Capture the cell that displays the provided text and extract its [X, Y] central coordinate. 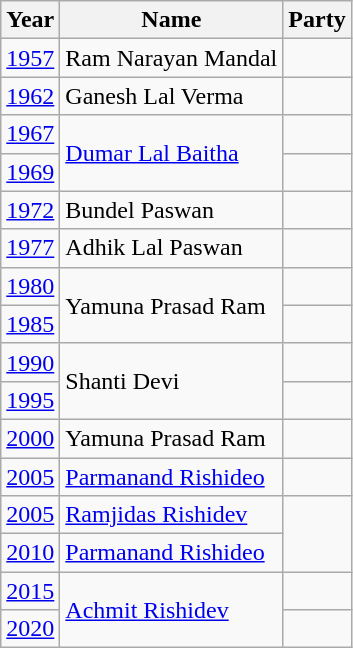
2000 [30, 438]
1969 [30, 172]
Party [317, 20]
2020 [30, 629]
2010 [30, 553]
1972 [30, 210]
1977 [30, 248]
Name [172, 20]
1957 [30, 58]
1967 [30, 134]
2015 [30, 591]
1962 [30, 96]
Ramjidas Rishidev [172, 515]
Year [30, 20]
Ram Narayan Mandal [172, 58]
1995 [30, 400]
Dumar Lal Baitha [172, 153]
1990 [30, 362]
Adhik Lal Paswan [172, 248]
1985 [30, 324]
1980 [30, 286]
Ganesh Lal Verma [172, 96]
Achmit Rishidev [172, 610]
Shanti Devi [172, 381]
Bundel Paswan [172, 210]
